Scan for the cell matching the given text and deliver its [x, y] coordinate at center. 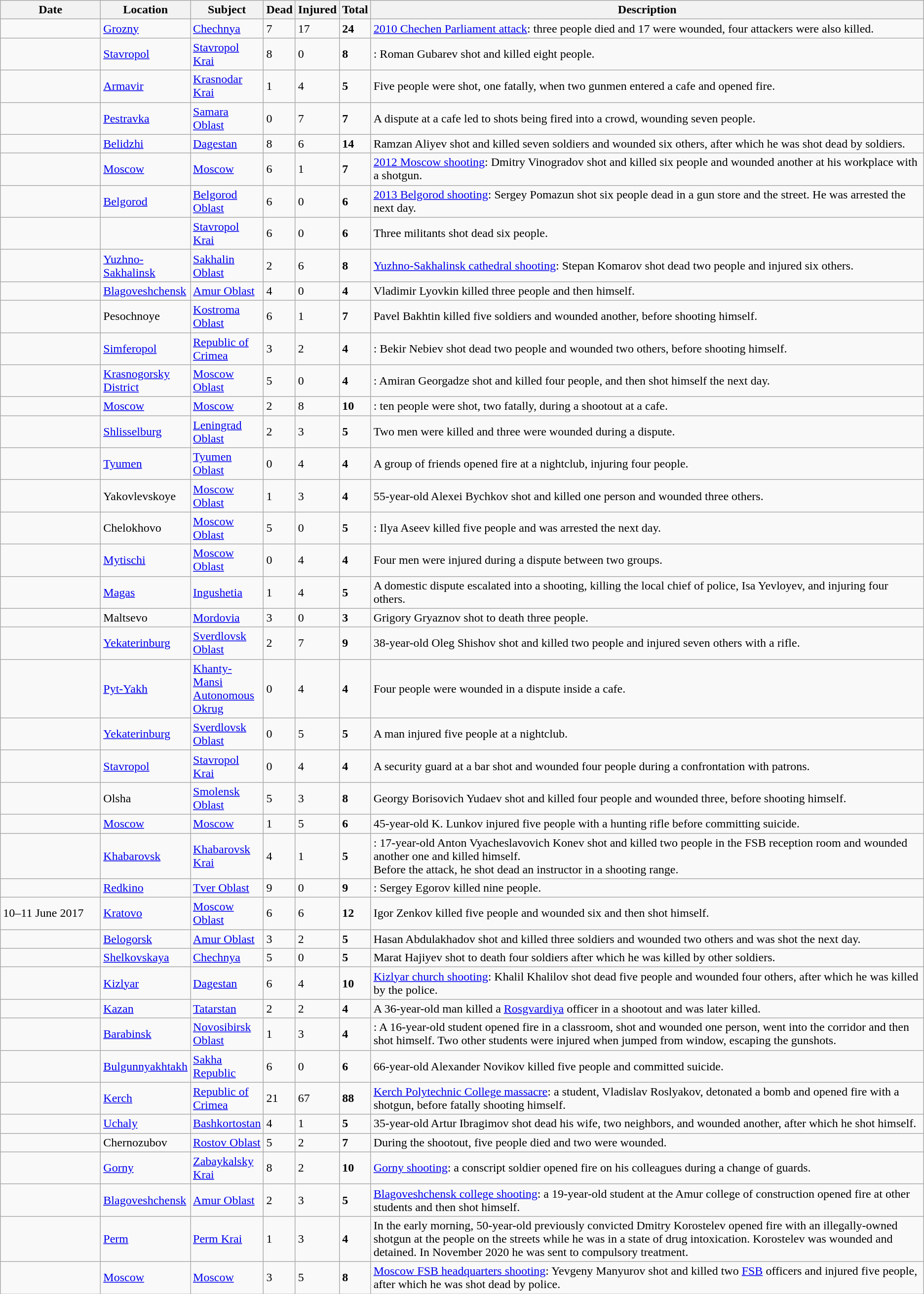
2010 Chechen Parliament attack: three people died and 17 were wounded, four attackers were also killed. [647, 29]
10–11 June 2017 [50, 913]
Vladimir Lyovkin killed three people and then himself. [647, 291]
66-year-old Alexander Novikov killed five people and committed suicide. [647, 1066]
12 [355, 913]
Date [50, 10]
Tyumen [146, 464]
Rostov Oblast [227, 1142]
Samara Oblast [227, 118]
Subject [227, 10]
Chelokhovo [146, 528]
Yakovlevskoye [146, 496]
Sakhalin Oblast [227, 266]
Krasnodar Krai [227, 86]
Olsha [146, 798]
Yuzhno-Sakhalinsk cathedral shooting: Stepan Komarov shot dead two people and injured six others. [647, 266]
17 [317, 29]
Kizlyar church shooting: Khalil Khalilov shot dead five people and wounded four others, after which he was killed by the police. [647, 983]
Igor Zenkov killed five people and wounded six and then shot himself. [647, 913]
Tyumen Oblast [227, 464]
Moscow FSB headquarters shooting: Yevgeny Manyurov shot and killed two FSB officers and injured five people, after which he was shot dead by police. [647, 1278]
Kizlyar [146, 983]
Khabarovsk [146, 856]
14 [355, 144]
Mordovia [227, 618]
55-year-old Alexei Bychkov shot and killed one person and wounded three others. [647, 496]
Redkino [146, 888]
Kostroma Oblast [227, 316]
38-year-old Oleg Shishov shot and killed two people and injured seven others with a rifle. [647, 643]
Armavir [146, 86]
Hasan Abdulakhadov shot and killed three soldiers and wounded two others and was shot the next day. [647, 939]
Marat Hajiyev shot to death four soldiers after which he was killed by other soldiers. [647, 958]
Khabarovsk Krai [227, 856]
: Amiran Georgadze shot and killed four people, and then shot himself the next day. [647, 381]
A security guard at a bar shot and wounded four people during a confrontation with patrons. [647, 766]
Smolensk Oblast [227, 798]
During the shootout, five people died and two were wounded. [647, 1142]
Sakha Republic [227, 1066]
Gorny [146, 1168]
Belgorod Oblast [227, 201]
A dispute at a cafe led to shots being fired into a crowd, wounding seven people. [647, 118]
Total [355, 10]
Khanty-Mansi Autonomous Okrug [227, 688]
Kerch [146, 1098]
Five people were shot, one fatally, when two gunmen entered a cafe and opened fire. [647, 86]
Georgy Borisovich Yudaev shot and killed four people and wounded three, before shooting himself. [647, 798]
Novosibirsk Oblast [227, 1034]
88 [355, 1098]
: ten people were shot, two fatally, during a shootout at a cafe. [647, 406]
Chernozubov [146, 1142]
Gorny shooting: a conscript soldier opened fire on his colleagues during a change of guards. [647, 1168]
Mytischi [146, 560]
24 [355, 29]
Krasnogorsky District [146, 381]
Four men were injured during a dispute between two groups. [647, 560]
35-year-old Artur Ibragimov shot dead his wife, two neighbors, and wounded another, after which he shot himself. [647, 1124]
Magas [146, 592]
Pesochnoye [146, 316]
Perm Krai [227, 1239]
Maltsevo [146, 618]
2012 Moscow shooting: Dmitry Vinogradov shot and killed six people and wounded another at his workplace with a shotgun. [647, 169]
Tatarstan [227, 1009]
Pavel Bakhtin killed five soldiers and wounded another, before shooting himself. [647, 316]
: Bekir Nebiev shot dead two people and wounded two others, before shooting himself. [647, 349]
Shelkovskaya [146, 958]
Kazan [146, 1009]
Leningrad Oblast [227, 431]
Yuzhno-Sakhalinsk [146, 266]
Zabaykalsky Krai [227, 1168]
: Ilya Aseev killed five people and was arrested the next day. [647, 528]
: Sergey Egorov killed nine people. [647, 888]
67 [317, 1098]
Three militants shot dead six people. [647, 233]
Dead [279, 10]
Tver Oblast [227, 888]
Ingushetia [227, 592]
Description [647, 10]
Two men were killed and three were wounded during a dispute. [647, 431]
Four people were wounded in a dispute inside a cafe. [647, 688]
Perm [146, 1239]
Belogorsk [146, 939]
A domestic dispute escalated into a shooting, killing the local chief of police, Isa Yevloyev, and injuring four others. [647, 592]
Bulgunnyakhtakh [146, 1066]
Location [146, 10]
Kratovo [146, 913]
Barabinsk [146, 1034]
Blagoveshchensk college shooting: a 19-year-old student at the Amur college of construction opened fire at other students and then shot himself. [647, 1200]
Ramzan Aliyev shot and killed seven soldiers and wounded six others, after which he was shot dead by soldiers. [647, 144]
Injured [317, 10]
A 36-year-old man killed a Rosgvardiya officer in a shootout and was later killed. [647, 1009]
Pestravka [146, 118]
Pyt-Yakh [146, 688]
A group of friends opened fire at a nightclub, injuring four people. [647, 464]
Uchaly [146, 1124]
21 [279, 1098]
A man injured five people at a nightclub. [647, 734]
45-year-old K. Lunkov injured five people with a hunting rifle before committing suicide. [647, 823]
Bashkortostan [227, 1124]
Belgorod [146, 201]
2013 Belgorod shooting: Sergey Pomazun shot six people dead in a gun store and the street. He was arrested the next day. [647, 201]
: Roman Gubarev shot and killed eight people. [647, 54]
Shlisselburg [146, 431]
Kerch Polytechnic College massacre: a student, Vladislav Roslyakov, detonated a bomb and opened fire with a shotgun, before fatally shooting himself. [647, 1098]
Grigory Gryaznov shot to death three people. [647, 618]
Simferopol [146, 349]
Grozny [146, 29]
Belidzhi [146, 144]
